Capture the cell that displays the provided text and extract its (X, Y) central coordinate. 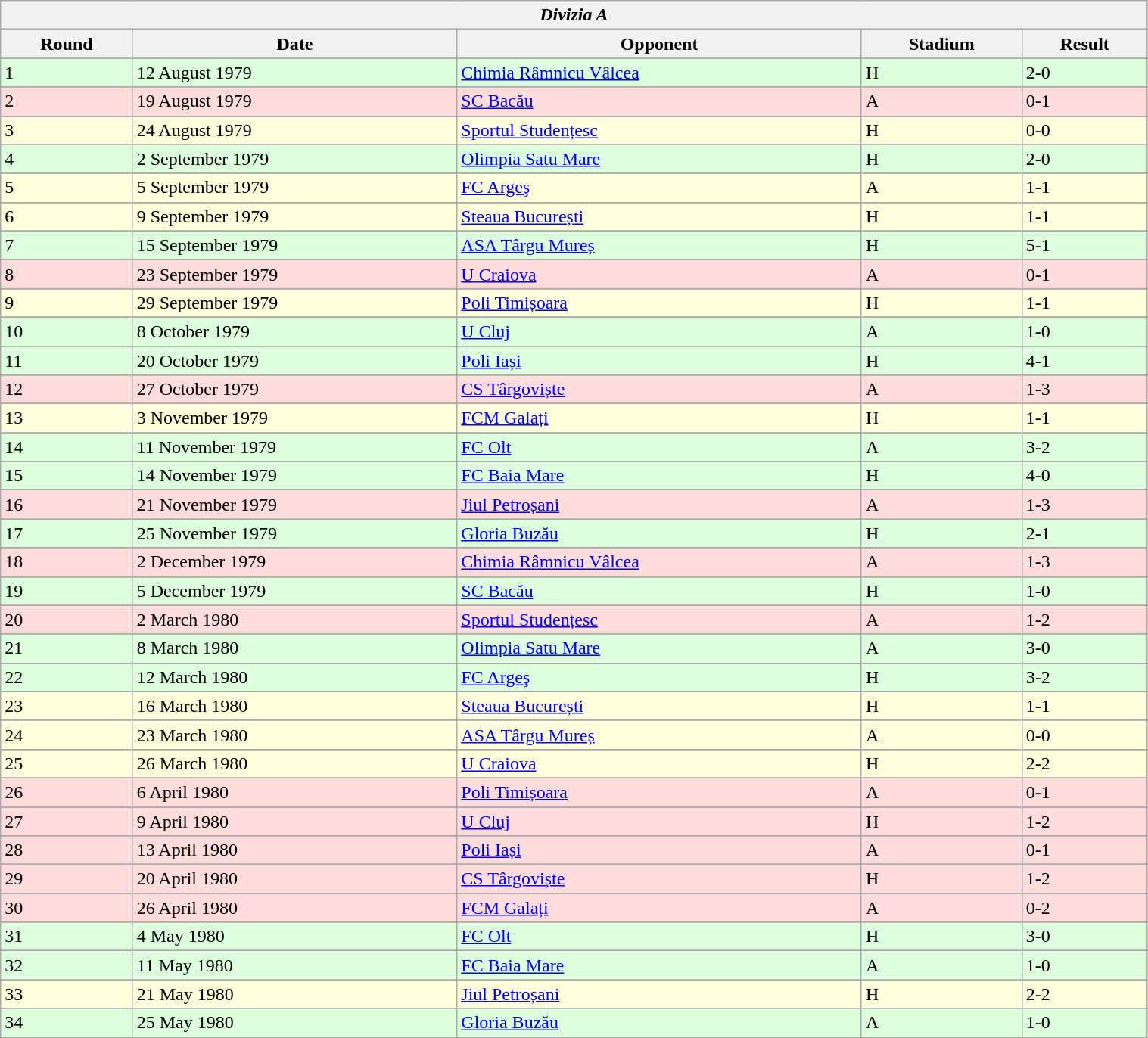
Date (295, 44)
2 December 1979 (295, 562)
15 (67, 476)
13 April 1980 (295, 850)
4 (67, 159)
25 May 1980 (295, 1023)
12 March 1980 (295, 677)
9 September 1979 (295, 216)
6 April 1980 (295, 792)
30 (67, 908)
11 (67, 361)
2 September 1979 (295, 159)
Divizia A (574, 15)
26 (67, 792)
13 (67, 418)
27 (67, 821)
0-2 (1084, 908)
5 September 1979 (295, 188)
21 November 1979 (295, 505)
24 August 1979 (295, 130)
32 (67, 965)
25 (67, 763)
22 (67, 677)
26 April 1980 (295, 908)
33 (67, 994)
11 November 1979 (295, 447)
3 (67, 130)
12 August 1979 (295, 73)
21 (67, 648)
2 March 1980 (295, 620)
15 September 1979 (295, 245)
4-1 (1084, 361)
2-1 (1084, 533)
29 September 1979 (295, 303)
16 March 1980 (295, 706)
9 (67, 303)
5 (67, 188)
20 October 1979 (295, 361)
29 (67, 879)
Round (67, 44)
20 April 1980 (295, 879)
20 (67, 620)
23 March 1980 (295, 735)
Opponent (660, 44)
7 (67, 245)
3 November 1979 (295, 418)
4 May 1980 (295, 937)
8 October 1979 (295, 331)
12 (67, 390)
21 May 1980 (295, 994)
16 (67, 505)
23 September 1979 (295, 274)
19 (67, 591)
Stadium (941, 44)
4-0 (1084, 476)
28 (67, 850)
Result (1084, 44)
10 (67, 331)
18 (67, 562)
31 (67, 937)
8 March 1980 (295, 648)
6 (67, 216)
8 (67, 274)
2 (67, 101)
1 (67, 73)
27 October 1979 (295, 390)
5-1 (1084, 245)
9 April 1980 (295, 821)
14 (67, 447)
11 May 1980 (295, 965)
17 (67, 533)
14 November 1979 (295, 476)
23 (67, 706)
34 (67, 1023)
25 November 1979 (295, 533)
24 (67, 735)
26 March 1980 (295, 763)
5 December 1979 (295, 591)
19 August 1979 (295, 101)
